Pinpoint the cell where the given text exists, returning its (x, y) midpoint coordinate. 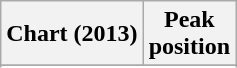
Chart (2013) (72, 34)
Peakposition (189, 34)
